Determine the [X, Y] coordinate at the center of the cell enclosing the given text.  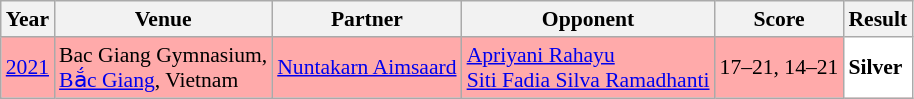
Opponent [588, 19]
17–21, 14–21 [780, 68]
Venue [163, 19]
Result [878, 19]
Bac Giang Gymnasium,Bắc Giang, Vietnam [163, 68]
Apriyani Rahayu Siti Fadia Silva Ramadhanti [588, 68]
Year [28, 19]
Silver [878, 68]
2021 [28, 68]
Nuntakarn Aimsaard [366, 68]
Score [780, 19]
Partner [366, 19]
